Pinpoint the cell where the given text exists, returning its [x, y] midpoint coordinate. 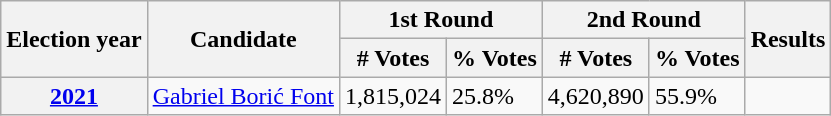
Candidate [243, 39]
Results [788, 39]
25.8% [495, 96]
1st Round [440, 20]
1,815,024 [392, 96]
2nd Round [644, 20]
55.9% [697, 96]
4,620,890 [596, 96]
Gabriel Borić Font [243, 96]
2021 [74, 96]
Election year [74, 39]
